Find where the given text appears and provide that cell's center as (x, y) coordinate. 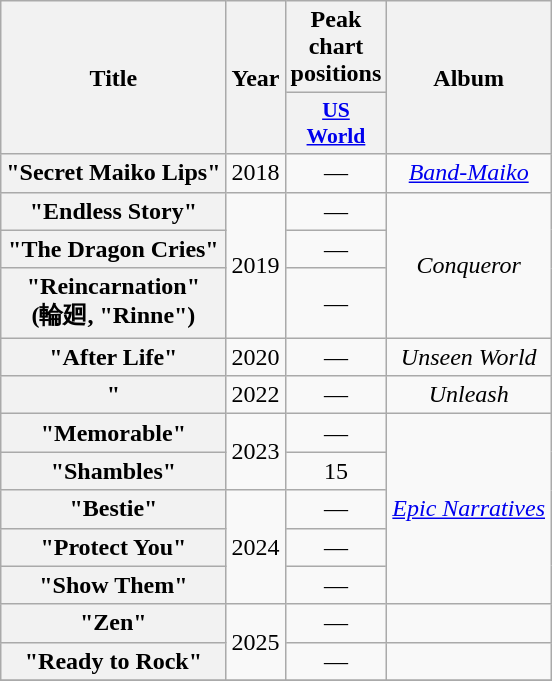
2022 (256, 395)
"Ready to Rock" (114, 661)
"Endless Story" (114, 211)
"Bestie" (114, 509)
Conqueror (469, 265)
Title (114, 78)
2020 (256, 357)
USWorld (336, 124)
Album (469, 78)
"Protect You" (114, 547)
"Secret Maiko Lips" (114, 173)
Unseen World (469, 357)
2024 (256, 547)
Unleash (469, 395)
"Show Them" (114, 585)
2018 (256, 173)
Year (256, 78)
"Memorable" (114, 433)
"The Dragon Cries" (114, 249)
Epic Narratives (469, 509)
"Shambles" (114, 471)
"After Life" (114, 357)
2025 (256, 642)
2023 (256, 452)
"Reincarnation"(輪廻, "Rinne") (114, 303)
Peak chart positions (336, 47)
Band-Maiko (469, 173)
2019 (256, 265)
15 (336, 471)
" (114, 395)
"Zen" (114, 623)
